Scan for the cell matching the given text and deliver its [X, Y] coordinate at center. 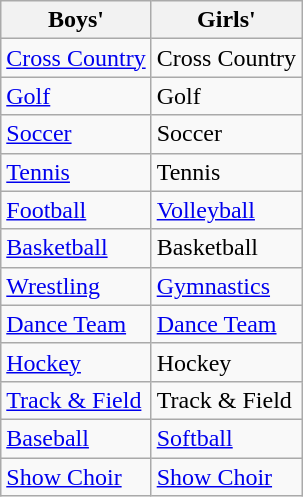
Gymnastics [226, 286]
Boys' [76, 20]
Girls' [226, 20]
Football [76, 210]
Softball [226, 438]
Volleyball [226, 210]
Wrestling [76, 286]
Baseball [76, 438]
